Return [x, y] of the center of cell containing provided text 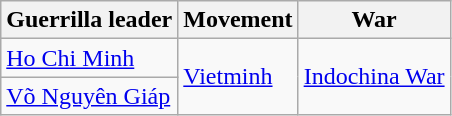
Ho Chi Minh [90, 58]
Movement [238, 20]
Vietminh [238, 77]
Guerrilla leader [90, 20]
War [374, 20]
Võ Nguyên Giáp [90, 96]
Indochina War [374, 77]
